Provide the (X, Y) coordinate of the cell's center where the given text is located.  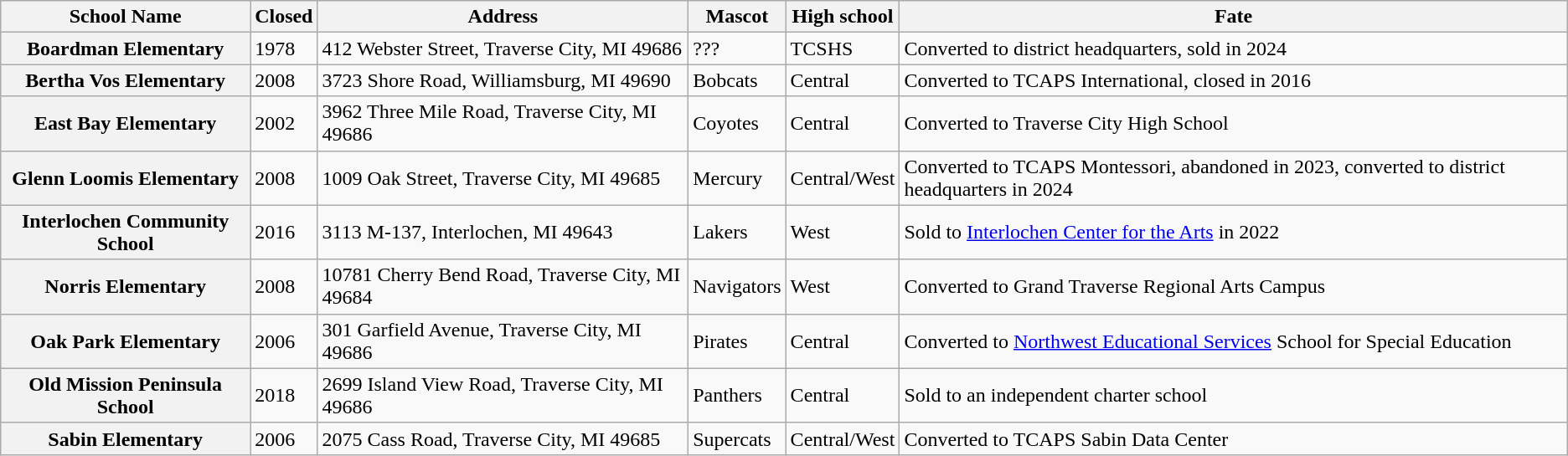
Pirates (737, 341)
??? (737, 49)
Sabin Elementary (126, 438)
1978 (284, 49)
Lakers (737, 233)
Interlochen Community School (126, 233)
10781 Cherry Bend Road, Traverse City, MI 49684 (503, 286)
Oak Park Elementary (126, 341)
Old Mission Peninsula School (126, 395)
Converted to Northwest Educational Services School for Special Education (1233, 341)
Converted to TCAPS Sabin Data Center (1233, 438)
School Name (126, 17)
2075 Cass Road, Traverse City, MI 49685 (503, 438)
1009 Oak Street, Traverse City, MI 49685 (503, 177)
Glenn Loomis Elementary (126, 177)
Mercury (737, 177)
Converted to TCAPS International, closed in 2016 (1233, 80)
3723 Shore Road, Williamsburg, MI 49690 (503, 80)
Converted to district headquarters, sold in 2024 (1233, 49)
Panthers (737, 395)
Norris Elementary (126, 286)
3962 Three Mile Road, Traverse City, MI 49686 (503, 124)
Bertha Vos Elementary (126, 80)
Converted to Traverse City High School (1233, 124)
2699 Island View Road, Traverse City, MI 49686 (503, 395)
412 Webster Street, Traverse City, MI 49686 (503, 49)
High school (843, 17)
East Bay Elementary (126, 124)
Fate (1233, 17)
TCSHS (843, 49)
Bobcats (737, 80)
Address (503, 17)
Converted to TCAPS Montessori, abandoned in 2023, converted to district headquarters in 2024 (1233, 177)
Sold to an independent charter school (1233, 395)
2016 (284, 233)
Converted to Grand Traverse Regional Arts Campus (1233, 286)
301 Garfield Avenue, Traverse City, MI 49686 (503, 341)
2018 (284, 395)
Sold to Interlochen Center for the Arts in 2022 (1233, 233)
3113 M-137, Interlochen, MI 49643 (503, 233)
Navigators (737, 286)
Boardman Elementary (126, 49)
Supercats (737, 438)
Coyotes (737, 124)
Mascot (737, 17)
2002 (284, 124)
Closed (284, 17)
